Detect which cell encompasses the target text, then output its [X, Y] center coordinate. 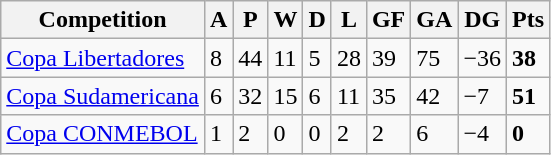
D [317, 20]
Copa Sudamericana [103, 96]
GA [434, 20]
15 [286, 96]
75 [434, 58]
44 [250, 58]
35 [388, 96]
32 [250, 96]
42 [434, 96]
Copa CONMEBOL [103, 134]
W [286, 20]
51 [528, 96]
Pts [528, 20]
−4 [482, 134]
DG [482, 20]
A [218, 20]
38 [528, 58]
39 [388, 58]
1 [218, 134]
28 [348, 58]
Copa Libertadores [103, 58]
8 [218, 58]
L [348, 20]
GF [388, 20]
Competition [103, 20]
−7 [482, 96]
5 [317, 58]
P [250, 20]
−36 [482, 58]
